Locate the cell with the specified text and output its [X, Y] center coordinate. 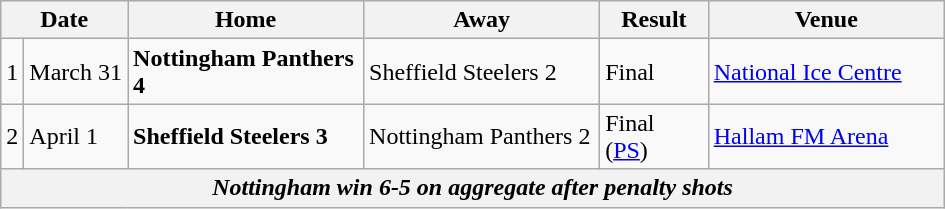
Date [64, 20]
Final [654, 72]
Final (PS) [654, 136]
Away [482, 20]
Venue [826, 20]
Nottingham Panthers 2 [482, 136]
Home [246, 20]
Hallam FM Arena [826, 136]
Nottingham win 6-5 on aggregate after penalty shots [473, 188]
Result [654, 20]
March 31 [76, 72]
National Ice Centre [826, 72]
Nottingham Panthers 4 [246, 72]
Sheffield Steelers 3 [246, 136]
1 [12, 72]
2 [12, 136]
Sheffield Steelers 2 [482, 72]
April 1 [76, 136]
